Determine the [x, y] coordinate at the center of the cell enclosing the given text.  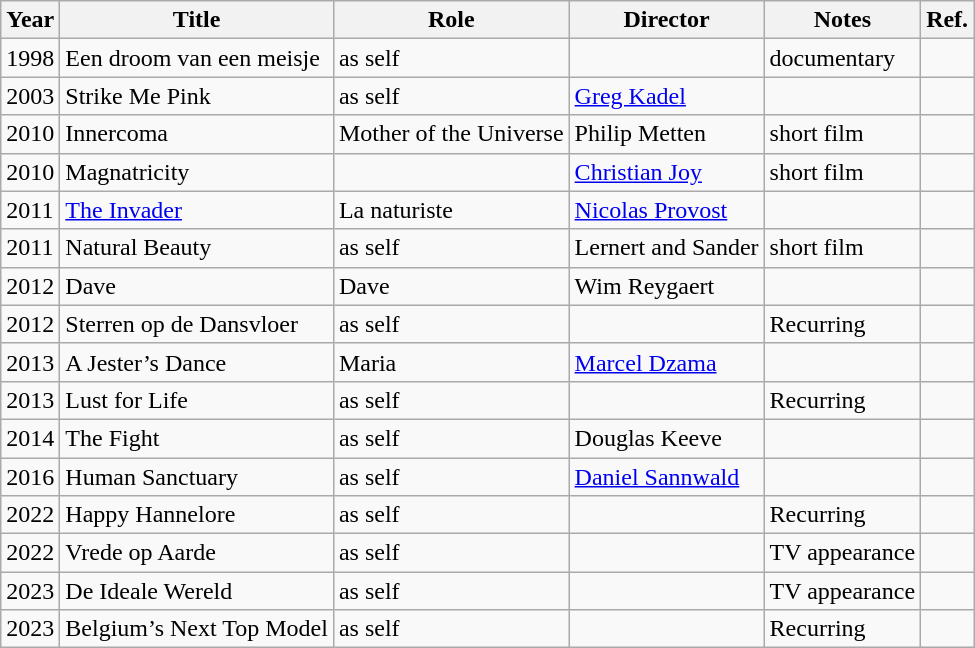
Magnatricity [197, 172]
Director [666, 20]
Nicolas Provost [666, 210]
Daniel Sannwald [666, 477]
Maria [451, 362]
Sterren op de Dansvloer [197, 324]
Wim Reygaert [666, 286]
Title [197, 20]
Belgium’s Next Top Model [197, 629]
Marcel Dzama [666, 362]
De Ideale Wereld [197, 591]
Innercoma [197, 134]
Christian Joy [666, 172]
documentary [842, 58]
Notes [842, 20]
Een droom van een meisje [197, 58]
Douglas Keeve [666, 438]
Ref. [948, 20]
Mother of the Universe [451, 134]
Vrede op Aarde [197, 553]
Philip Metten [666, 134]
2016 [30, 477]
1998 [30, 58]
2003 [30, 96]
Year [30, 20]
Role [451, 20]
A Jester’s Dance [197, 362]
2014 [30, 438]
Happy Hannelore [197, 515]
Strike Me Pink [197, 96]
Lernert and Sander [666, 248]
Human Sanctuary [197, 477]
The Invader [197, 210]
Natural Beauty [197, 248]
Greg Kadel [666, 96]
The Fight [197, 438]
La naturiste [451, 210]
Lust for Life [197, 400]
